Provide the [x, y] coordinate of the cell's center where the given text is located.  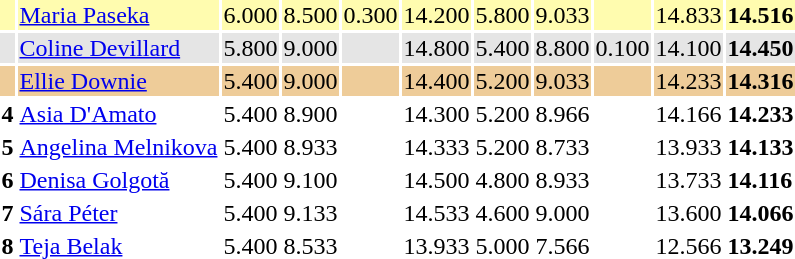
14.166 [688, 114]
0.300 [370, 15]
9.100 [310, 180]
14.500 [436, 180]
7 [8, 213]
14.100 [688, 48]
14.116 [760, 180]
14.400 [436, 81]
Coline Devillard [118, 48]
5 [8, 147]
8.733 [562, 147]
6.000 [250, 15]
Sára Péter [118, 213]
Angelina Melnikova [118, 147]
9.133 [310, 213]
14.200 [436, 15]
14.833 [688, 15]
Denisa Golgotă [118, 180]
14.066 [760, 213]
14.800 [436, 48]
4.600 [502, 213]
14.533 [436, 213]
14.133 [760, 147]
14.516 [760, 15]
6 [8, 180]
14.450 [760, 48]
0.100 [622, 48]
Asia D'Amato [118, 114]
8.966 [562, 114]
8.800 [562, 48]
14.316 [760, 81]
4.800 [502, 180]
8.900 [310, 114]
14.333 [436, 147]
13.600 [688, 213]
13.933 [688, 147]
Maria Paseka [118, 15]
Ellie Downie [118, 81]
8.500 [310, 15]
4 [8, 114]
13.733 [688, 180]
14.300 [436, 114]
